Provide the [X, Y] coordinate of the cell's center where the given text is located.  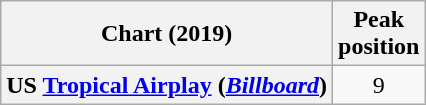
9 [379, 85]
Chart (2019) [167, 34]
Peakposition [379, 34]
US Tropical Airplay (Billboard) [167, 85]
